Identify which cell holds the provided text, then report its [X, Y] central coordinate. 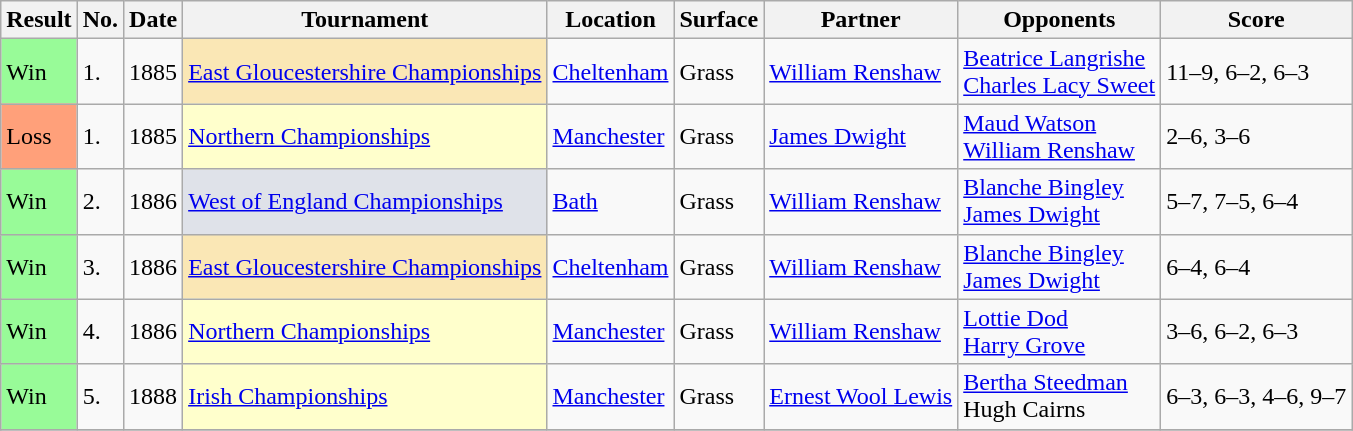
2–6, 3–6 [1256, 136]
11–9, 6–2, 6–3 [1256, 72]
Irish Championships [365, 396]
Partner [861, 20]
Lottie Dod Harry Grove [1060, 332]
West of England Championships [365, 202]
Opponents [1060, 20]
Bath [610, 202]
James Dwight [861, 136]
Tournament [365, 20]
4. [100, 332]
5–7, 7–5, 6–4 [1256, 202]
6–3, 6–3, 4–6, 9–7 [1256, 396]
Result [39, 20]
Ernest Wool Lewis [861, 396]
Surface [719, 20]
Beatrice Langrishe Charles Lacy Sweet [1060, 72]
Date [154, 20]
2. [100, 202]
1888 [154, 396]
Maud Watson William Renshaw [1060, 136]
5. [100, 396]
Score [1256, 20]
3. [100, 266]
Location [610, 20]
Loss [39, 136]
Bertha Steedman Hugh Cairns [1060, 396]
No. [100, 20]
6–4, 6–4 [1256, 266]
3–6, 6–2, 6–3 [1256, 332]
